Find where the given text appears and provide that cell's center as (X, Y) coordinate. 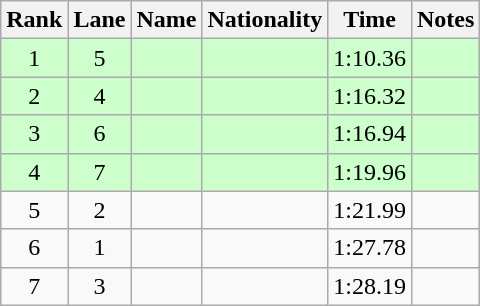
1:16.32 (370, 96)
Time (370, 20)
1:28.19 (370, 286)
1:10.36 (370, 58)
Name (166, 20)
1:19.96 (370, 172)
Notes (445, 20)
Lane (100, 20)
1:27.78 (370, 248)
1:16.94 (370, 134)
Nationality (265, 20)
1:21.99 (370, 210)
Rank (34, 20)
